Extract the (x, y) coordinate from the center of the cell holding the provided text.  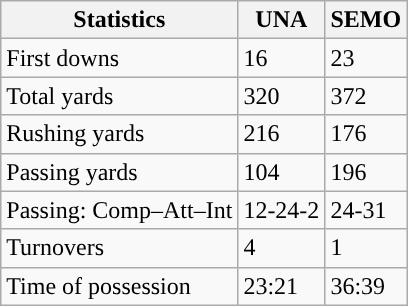
12-24-2 (282, 210)
4 (282, 248)
36:39 (366, 286)
16 (282, 58)
First downs (120, 58)
Turnovers (120, 248)
Total yards (120, 96)
176 (366, 134)
1 (366, 248)
196 (366, 172)
320 (282, 96)
23 (366, 58)
SEMO (366, 20)
UNA (282, 20)
Rushing yards (120, 134)
Passing yards (120, 172)
372 (366, 96)
Statistics (120, 20)
216 (282, 134)
104 (282, 172)
23:21 (282, 286)
24-31 (366, 210)
Time of possession (120, 286)
Passing: Comp–Att–Int (120, 210)
